Determine the (X, Y) coordinate at the center of the cell enclosing the given text.  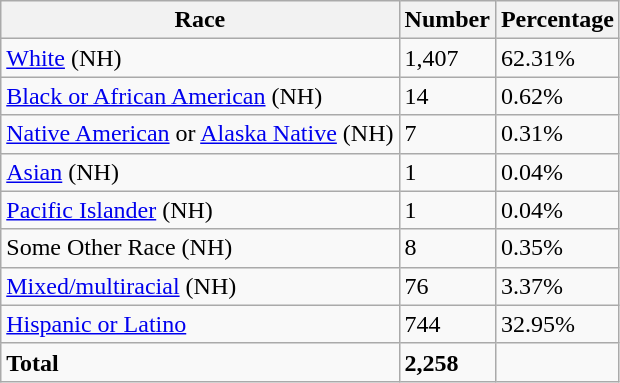
Asian (NH) (200, 172)
62.31% (557, 58)
0.31% (557, 134)
0.35% (557, 248)
Number (447, 20)
32.95% (557, 324)
Pacific Islander (NH) (200, 210)
Hispanic or Latino (200, 324)
Native American or Alaska Native (NH) (200, 134)
8 (447, 248)
Black or African American (NH) (200, 96)
Percentage (557, 20)
14 (447, 96)
2,258 (447, 362)
7 (447, 134)
Total (200, 362)
744 (447, 324)
Some Other Race (NH) (200, 248)
3.37% (557, 286)
White (NH) (200, 58)
Race (200, 20)
0.62% (557, 96)
1,407 (447, 58)
76 (447, 286)
Mixed/multiracial (NH) (200, 286)
